Locate the cell with the specified text and output its (X, Y) center coordinate. 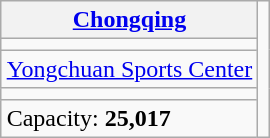
Chongqing (130, 20)
Capacity: 25,017 (130, 118)
Yongchuan Sports Center (130, 69)
